Output the (x, y) coordinate of the center of the cell containing the given text.  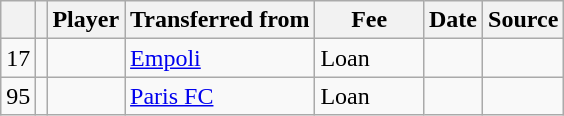
Paris FC (220, 96)
17 (18, 58)
Player (86, 20)
Fee (370, 20)
95 (18, 96)
Transferred from (220, 20)
Empoli (220, 58)
Source (524, 20)
Date (452, 20)
